Find where the given text appears and provide that cell's center as [X, Y] coordinate. 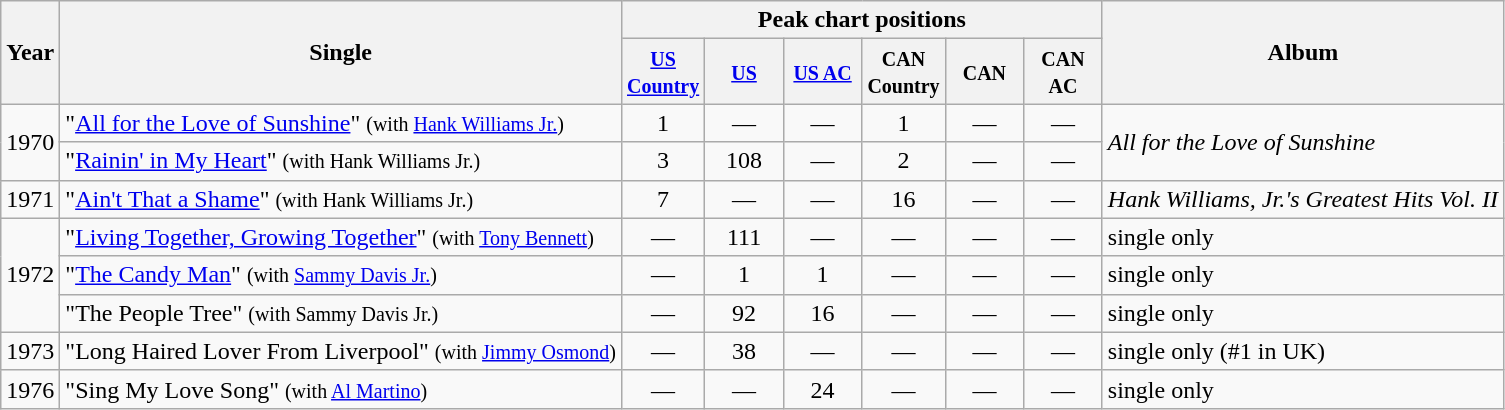
"The People Tree" (with Sammy Davis Jr.) [341, 313]
CAN Country [904, 72]
Hank Williams, Jr.'s Greatest Hits Vol. II [1302, 199]
24 [822, 389]
1972 [30, 275]
"Long Haired Lover From Liverpool" (with Jimmy Osmond) [341, 351]
2 [904, 161]
"Rainin' in My Heart" (with Hank Williams Jr.) [341, 161]
1976 [30, 389]
7 [662, 199]
US AC [822, 72]
US Country [662, 72]
US [744, 72]
All for the Love of Sunshine [1302, 142]
CAN [984, 72]
38 [744, 351]
"All for the Love of Sunshine" (with Hank Williams Jr.) [341, 123]
3 [662, 161]
CAN AC [1064, 72]
92 [744, 313]
"Living Together, Growing Together" (with Tony Bennett) [341, 237]
Peak chart positions [862, 20]
1971 [30, 199]
1970 [30, 142]
"The Candy Man" (with Sammy Davis Jr.) [341, 275]
108 [744, 161]
"Sing My Love Song" (with Al Martino) [341, 389]
"Ain't That a Shame" (with Hank Williams Jr.) [341, 199]
111 [744, 237]
1973 [30, 351]
Year [30, 52]
Album [1302, 52]
Single [341, 52]
single only (#1 in UK) [1302, 351]
